Find where the given text appears and provide that cell's center as [x, y] coordinate. 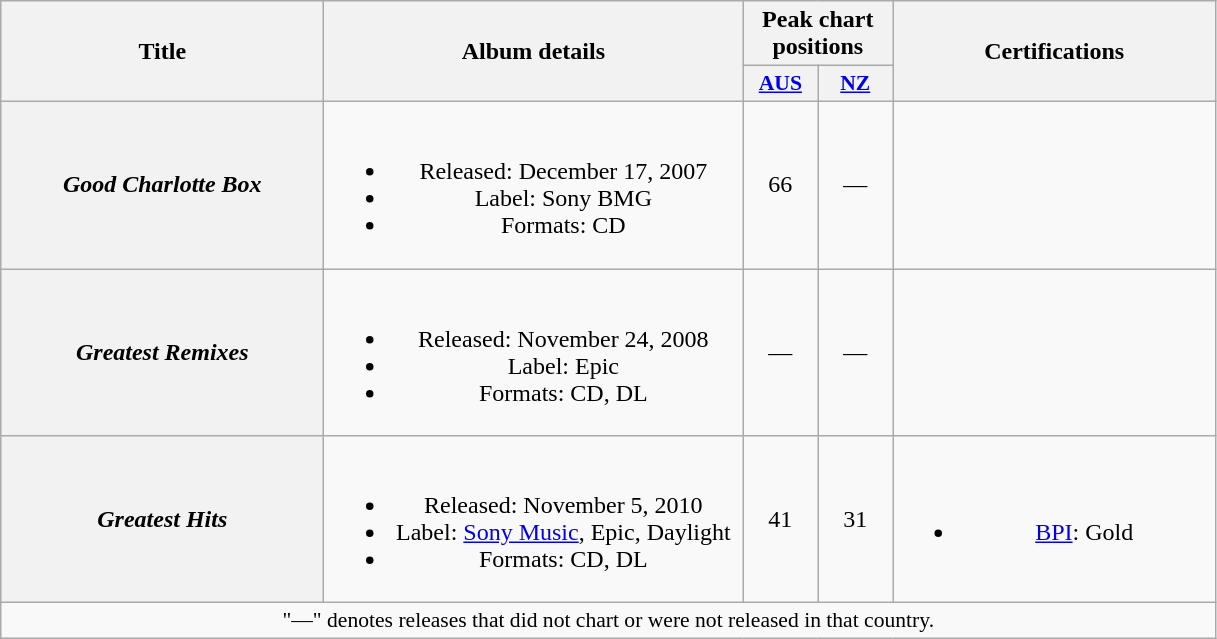
31 [856, 520]
41 [780, 520]
Released: December 17, 2007Label: Sony BMGFormats: CD [534, 184]
NZ [856, 84]
BPI: Gold [1054, 520]
"—" denotes releases that did not chart or were not released in that country. [608, 621]
Greatest Hits [162, 520]
66 [780, 184]
Good Charlotte Box [162, 184]
AUS [780, 84]
Title [162, 52]
Peak chart positions [818, 34]
Released: November 24, 2008Label: EpicFormats: CD, DL [534, 352]
Certifications [1054, 52]
Released: November 5, 2010Label: Sony Music, Epic, DaylightFormats: CD, DL [534, 520]
Greatest Remixes [162, 352]
Album details [534, 52]
